Output the (X, Y) coordinate of the center of the cell containing the given text.  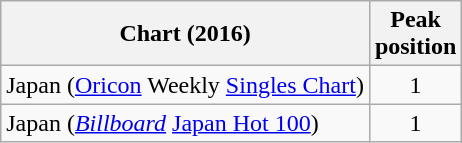
Chart (2016) (186, 34)
Peakposition (415, 34)
Japan (Billboard Japan Hot 100) (186, 123)
Japan (Oricon Weekly Singles Chart) (186, 85)
